Identify which cell holds the provided text, then report its (X, Y) central coordinate. 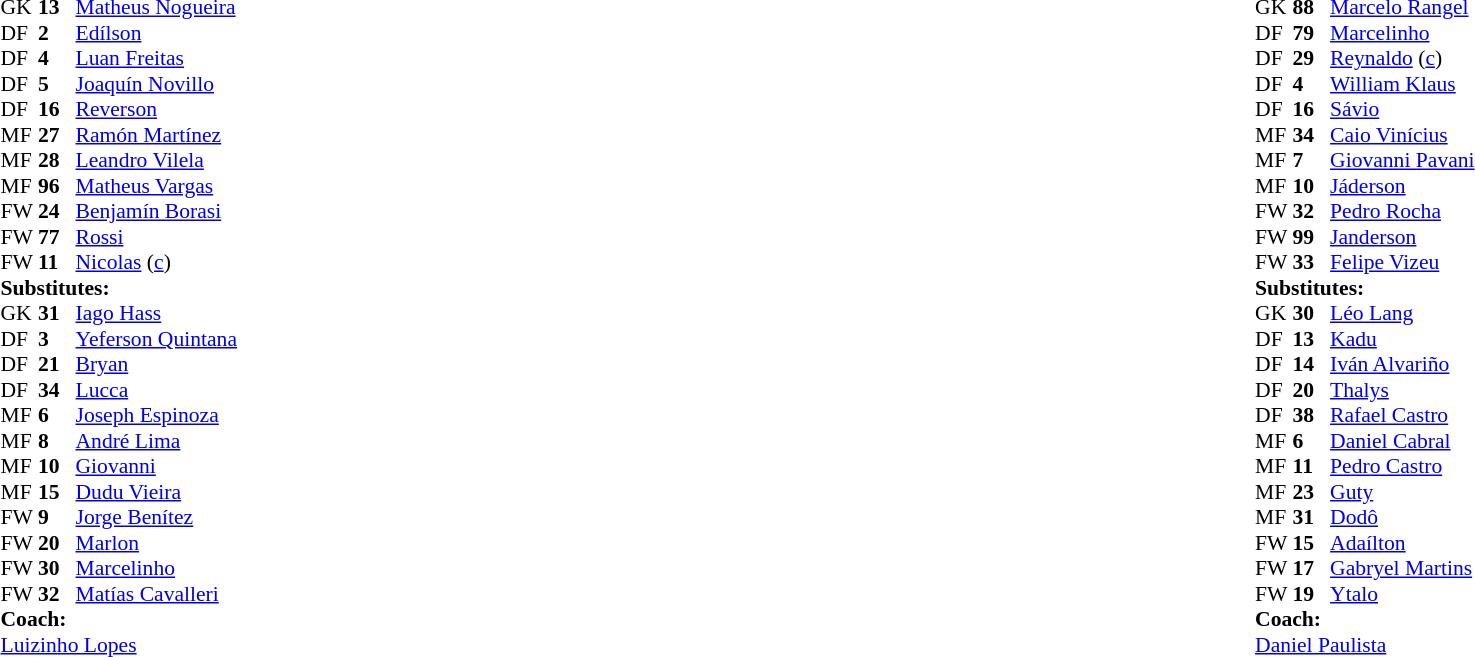
Joseph Espinoza (156, 415)
24 (57, 211)
Ramón Martínez (156, 135)
Matías Cavalleri (156, 594)
Jáderson (1402, 186)
Ytalo (1402, 594)
Giovanni Pavani (1402, 161)
Guty (1402, 492)
Iago Hass (156, 313)
Yeferson Quintana (156, 339)
William Klaus (1402, 84)
29 (1312, 59)
Pedro Rocha (1402, 211)
Marlon (156, 543)
38 (1312, 415)
Daniel Cabral (1402, 441)
2 (57, 33)
Reynaldo (c) (1402, 59)
Iván Alvariño (1402, 365)
Reverson (156, 109)
23 (1312, 492)
Caio Vinícius (1402, 135)
Kadu (1402, 339)
33 (1312, 263)
Rossi (156, 237)
Sávio (1402, 109)
Edílson (156, 33)
21 (57, 365)
Matheus Vargas (156, 186)
Jorge Benítez (156, 517)
17 (1312, 569)
Benjamín Borasi (156, 211)
8 (57, 441)
Pedro Castro (1402, 467)
Bryan (156, 365)
77 (57, 237)
Dodô (1402, 517)
96 (57, 186)
Gabryel Martins (1402, 569)
19 (1312, 594)
9 (57, 517)
Adaílton (1402, 543)
Lucca (156, 390)
Felipe Vizeu (1402, 263)
28 (57, 161)
Leandro Vilela (156, 161)
Luan Freitas (156, 59)
Thalys (1402, 390)
Rafael Castro (1402, 415)
13 (1312, 339)
27 (57, 135)
André Lima (156, 441)
Giovanni (156, 467)
5 (57, 84)
3 (57, 339)
Joaquín Novillo (156, 84)
14 (1312, 365)
Léo Lang (1402, 313)
Dudu Vieira (156, 492)
Janderson (1402, 237)
Nicolas (c) (156, 263)
99 (1312, 237)
7 (1312, 161)
79 (1312, 33)
